Find where the given text appears and provide that cell's center as (X, Y) coordinate. 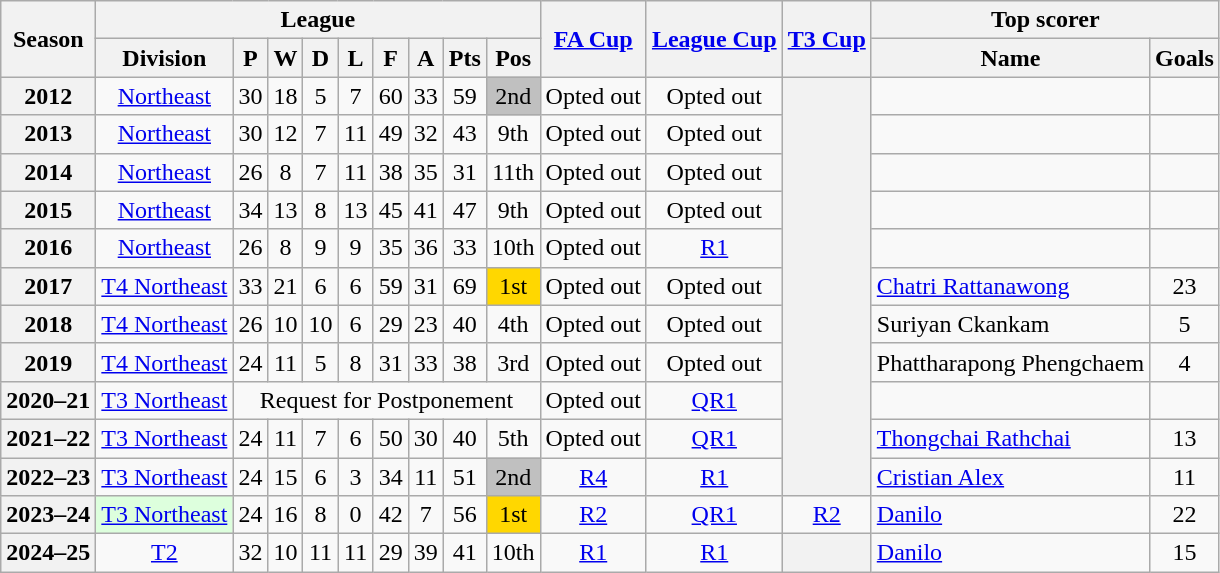
60 (390, 96)
2014 (48, 172)
R4 (593, 477)
W (286, 58)
3 (356, 477)
5th (513, 438)
22 (1185, 515)
2023–24 (48, 515)
39 (426, 553)
51 (464, 477)
Pts (464, 58)
L (356, 58)
2018 (48, 324)
4 (1185, 362)
16 (286, 515)
T3 Cup (826, 39)
Phattharapong Phengchaem (1010, 362)
11th (513, 172)
2012 (48, 96)
Chatri Rattanawong (1010, 286)
3rd (513, 362)
Season (48, 39)
42 (390, 515)
2015 (48, 210)
T2 (164, 553)
18 (286, 96)
League Cup (714, 39)
Request for Postponement (386, 400)
2017 (48, 286)
2022–23 (48, 477)
21 (286, 286)
2024–25 (48, 553)
2019 (48, 362)
Name (1010, 58)
47 (464, 210)
49 (390, 134)
2013 (48, 134)
2016 (48, 248)
12 (286, 134)
45 (390, 210)
36 (426, 248)
2021–22 (48, 438)
69 (464, 286)
League (318, 20)
Goals (1185, 58)
Division (164, 58)
A (426, 58)
P (250, 58)
2020–21 (48, 400)
FA Cup (593, 39)
F (390, 58)
0 (356, 515)
43 (464, 134)
50 (390, 438)
Cristian Alex (1010, 477)
Top scorer (1045, 20)
D (320, 58)
Suriyan Ckankam (1010, 324)
Pos (513, 58)
4th (513, 324)
Thongchai Rathchai (1010, 438)
56 (464, 515)
